Return the [x, y] coordinate for the center point of the cell that contains the specified text.  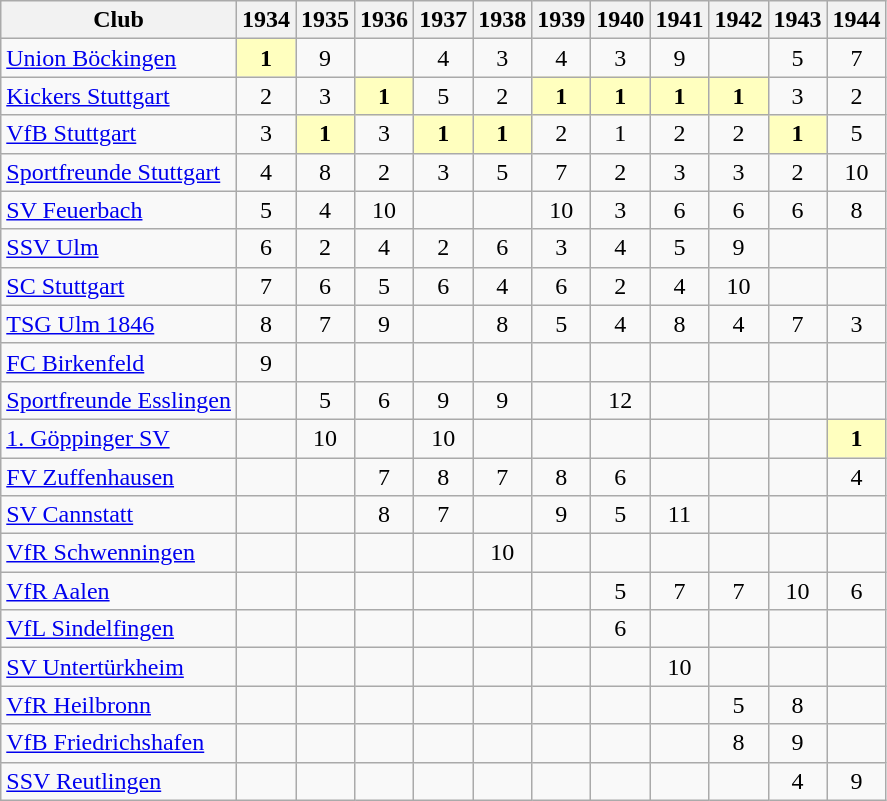
FV Zuffenhausen [119, 477]
1936 [384, 20]
Sportfreunde Esslingen [119, 400]
SV Untertürkheim [119, 667]
1935 [326, 20]
VfB Stuttgart [119, 134]
12 [620, 400]
FC Birkenfeld [119, 362]
SV Cannstatt [119, 515]
VfR Schwenningen [119, 553]
1942 [738, 20]
TSG Ulm 1846 [119, 324]
1. Göppinger SV [119, 438]
1944 [856, 20]
Club [119, 20]
Union Böckingen [119, 58]
1940 [620, 20]
1934 [266, 20]
11 [680, 515]
SC Stuttgart [119, 286]
VfR Heilbronn [119, 705]
VfB Friedrichshafen [119, 743]
1941 [680, 20]
1943 [798, 20]
1939 [562, 20]
SSV Ulm [119, 248]
SSV Reutlingen [119, 781]
Kickers Stuttgart [119, 96]
1938 [502, 20]
VfL Sindelfingen [119, 629]
VfR Aalen [119, 591]
Sportfreunde Stuttgart [119, 172]
SV Feuerbach [119, 210]
1937 [444, 20]
